Extract the (x, y) coordinate from the center of the cell holding the provided text.  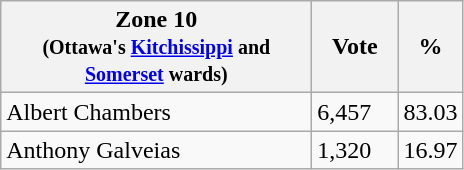
6,457 (355, 112)
Anthony Galveias (156, 150)
Albert Chambers (156, 112)
% (430, 47)
Zone 10 (Ottawa's Kitchissippi and Somerset wards) (156, 47)
1,320 (355, 150)
16.97 (430, 150)
83.03 (430, 112)
Vote (355, 47)
